Output the [X, Y] coordinate of the center of the cell containing the given text.  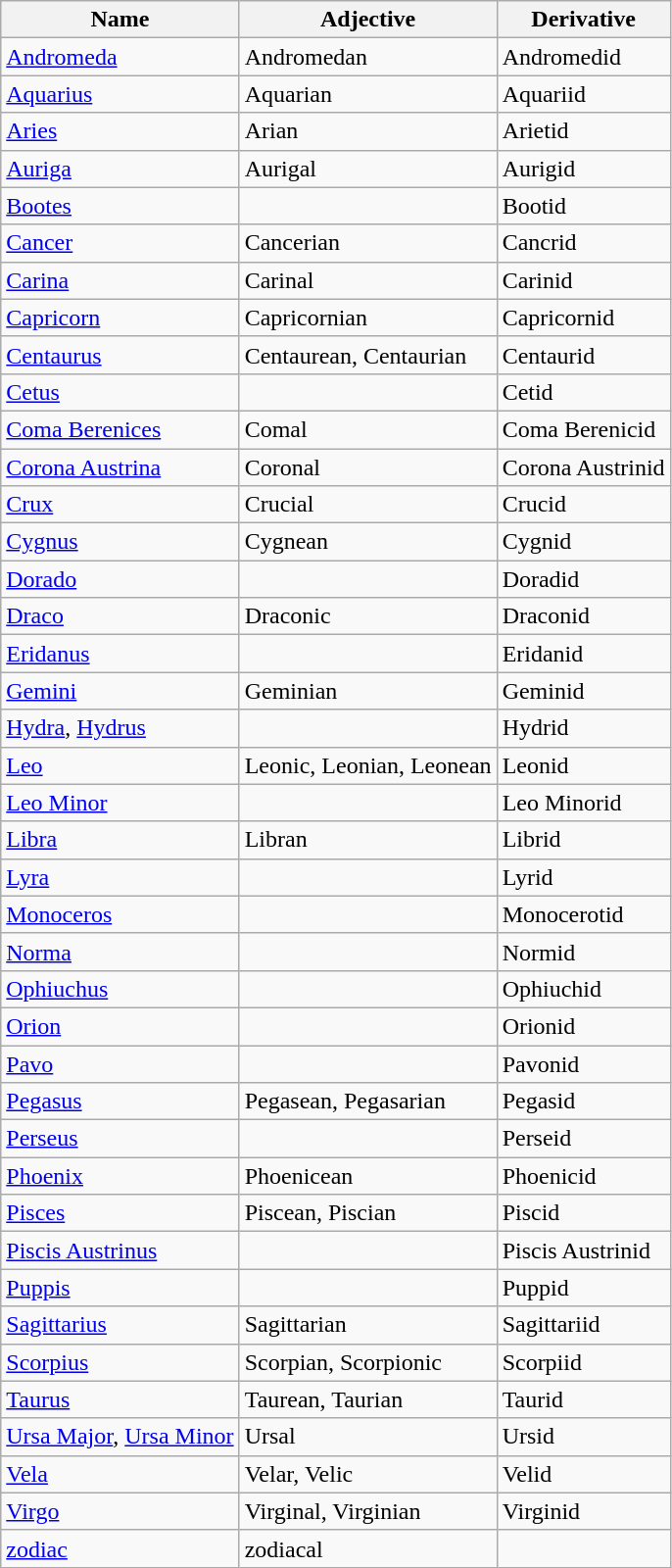
Pegasean, Pegasarian [368, 1102]
Doradid [584, 579]
Crux [120, 505]
Taurus [120, 1399]
Monoceros [120, 914]
Pegasus [120, 1102]
Velar, Velic [368, 1474]
Normid [584, 952]
Phoenix [120, 1176]
Puppid [584, 1288]
Aurigid [584, 169]
Piscid [584, 1213]
Ophiuchid [584, 989]
Derivative [584, 20]
Cancrid [584, 243]
Leonic, Leonian, Leonean [368, 765]
Perseus [120, 1139]
Phoenicean [368, 1176]
Vela [120, 1474]
Centaurus [120, 355]
Virginid [584, 1511]
Pavo [120, 1063]
Hydra, Hydrus [120, 728]
Libran [368, 840]
Carinid [584, 280]
Taurean, Taurian [368, 1399]
Scorpius [120, 1362]
Perseid [584, 1139]
Norma [120, 952]
Scorpian, Scorpionic [368, 1362]
Piscean, Piscian [368, 1213]
Ursal [368, 1437]
Piscis Austrinid [584, 1250]
Monocerotid [584, 914]
Ursid [584, 1437]
Taurid [584, 1399]
Sagittarian [368, 1325]
Draconid [584, 616]
Leo [120, 765]
Coma Berenicid [584, 429]
Leo Minor [120, 803]
Virginal, Virginian [368, 1511]
Virgo [120, 1511]
Cetus [120, 392]
Cancerian [368, 243]
Capricorn [120, 318]
Orionid [584, 1026]
Hydrid [584, 728]
Pisces [120, 1213]
Bootid [584, 206]
Comal [368, 429]
Aurigal [368, 169]
Geminid [584, 691]
Puppis [120, 1288]
Capricornian [368, 318]
Andromedan [368, 57]
Cancer [120, 243]
Bootes [120, 206]
Draconic [368, 616]
Scorpiid [584, 1362]
Cygnid [584, 542]
Corona Austrina [120, 467]
Arian [368, 131]
Coronal [368, 467]
Corona Austrinid [584, 467]
Cetid [584, 392]
Velid [584, 1474]
Phoenicid [584, 1176]
Carina [120, 280]
Cygnean [368, 542]
Auriga [120, 169]
Adjective [368, 20]
Eridanus [120, 654]
Centaurid [584, 355]
Librid [584, 840]
Coma Berenices [120, 429]
Piscis Austrinus [120, 1250]
Capricornid [584, 318]
Orion [120, 1026]
Aquarius [120, 94]
Crucid [584, 505]
Carinal [368, 280]
Cygnus [120, 542]
Andromeda [120, 57]
Sagittariid [584, 1325]
Geminian [368, 691]
zodiacal [368, 1548]
Aquarian [368, 94]
Aquariid [584, 94]
Draco [120, 616]
Lyrid [584, 877]
Leo Minorid [584, 803]
Aries [120, 131]
Andromedid [584, 57]
Leonid [584, 765]
Lyra [120, 877]
zodiac [120, 1548]
Centaurean, Centaurian [368, 355]
Ursa Major, Ursa Minor [120, 1437]
Arietid [584, 131]
Pegasid [584, 1102]
Pavonid [584, 1063]
Dorado [120, 579]
Sagittarius [120, 1325]
Name [120, 20]
Libra [120, 840]
Eridanid [584, 654]
Crucial [368, 505]
Ophiuchus [120, 989]
Gemini [120, 691]
